Scan for the cell matching the given text and deliver its (X, Y) coordinate at center. 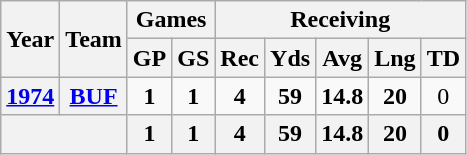
Yds (290, 58)
TD (443, 58)
Games (170, 20)
Lng (395, 58)
Rec (240, 58)
GS (194, 58)
GP (149, 58)
Year (30, 39)
1974 (30, 96)
Team (94, 39)
BUF (94, 96)
Avg (342, 58)
Receiving (340, 20)
